Search for the cell housing the specified text and yield its [X, Y] center coordinate. 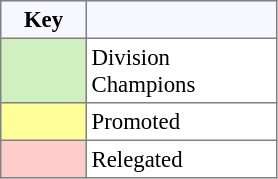
Key [44, 20]
Division Champions [181, 70]
Relegated [181, 159]
Promoted [181, 122]
